For the text-containing cell, return its midpoint in [X, Y] coordinate format. 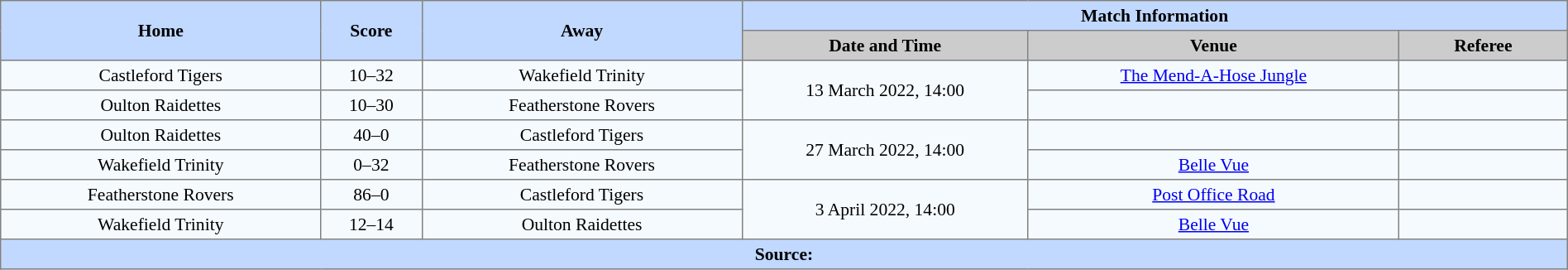
27 March 2022, 14:00 [885, 150]
0–32 [371, 165]
Venue [1213, 46]
10–30 [371, 105]
Match Information [1154, 16]
Away [582, 31]
Referee [1483, 46]
Post Office Road [1213, 195]
86–0 [371, 195]
Score [371, 31]
12–14 [371, 224]
13 March 2022, 14:00 [885, 90]
Source: [784, 254]
The Mend-A-Hose Jungle [1213, 75]
3 April 2022, 14:00 [885, 210]
Home [160, 31]
10–32 [371, 75]
Date and Time [885, 46]
40–0 [371, 135]
